Detect which cell encompasses the target text, then output its (x, y) center coordinate. 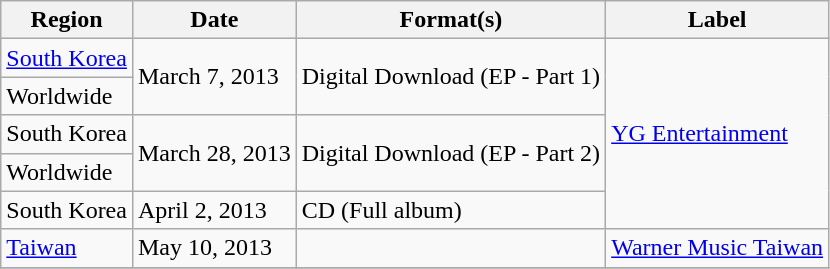
Taiwan (67, 248)
Label (718, 20)
Digital Download (EP - Part 2) (450, 153)
May 10, 2013 (214, 248)
March 7, 2013 (214, 77)
YG Entertainment (718, 134)
April 2, 2013 (214, 210)
Digital Download (EP - Part 1) (450, 77)
Format(s) (450, 20)
CD (Full album) (450, 210)
Date (214, 20)
Region (67, 20)
Warner Music Taiwan (718, 248)
March 28, 2013 (214, 153)
